Identify which cell holds the provided text, then report its (X, Y) central coordinate. 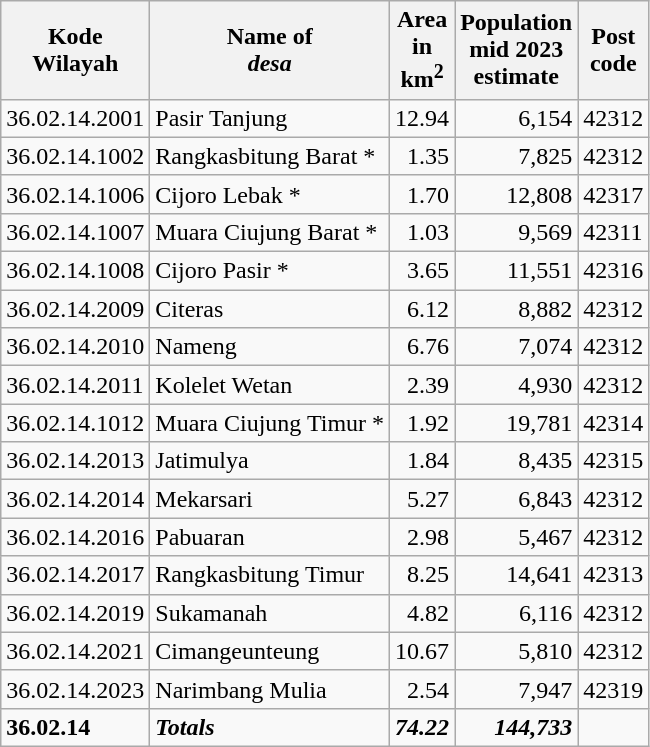
5,467 (516, 537)
11,551 (516, 271)
5,810 (516, 651)
Sukamanah (270, 613)
144,733 (516, 727)
6.76 (422, 347)
7,074 (516, 347)
7,947 (516, 689)
3.65 (422, 271)
Cijoro Lebak * (270, 194)
1.70 (422, 194)
Kolelet Wetan (270, 385)
36.02.14.1008 (76, 271)
Jatimulya (270, 461)
Area in km2 (422, 50)
42319 (614, 689)
Totals (270, 727)
Cijoro Pasir * (270, 271)
2.54 (422, 689)
9,569 (516, 232)
36.02.14.2009 (76, 309)
14,641 (516, 575)
6,843 (516, 499)
4.82 (422, 613)
36.02.14.2001 (76, 118)
Populationmid 2023estimate (516, 50)
Rangkasbitung Timur (270, 575)
42315 (614, 461)
1.03 (422, 232)
74.22 (422, 727)
5.27 (422, 499)
36.02.14.2011 (76, 385)
8,882 (516, 309)
36.02.14.2016 (76, 537)
Pabuaran (270, 537)
Narimbang Mulia (270, 689)
36.02.14.1006 (76, 194)
Pasir Tanjung (270, 118)
42317 (614, 194)
Mekarsari (270, 499)
19,781 (516, 423)
Nameng (270, 347)
36.02.14.1007 (76, 232)
Cimangeunteung (270, 651)
7,825 (516, 156)
42311 (614, 232)
8.25 (422, 575)
36.02.14.2010 (76, 347)
1.92 (422, 423)
36.02.14.1012 (76, 423)
8,435 (516, 461)
42313 (614, 575)
36.02.14.2017 (76, 575)
42314 (614, 423)
Rangkasbitung Barat * (270, 156)
2.39 (422, 385)
12.94 (422, 118)
42316 (614, 271)
6,154 (516, 118)
4,930 (516, 385)
36.02.14.1002 (76, 156)
10.67 (422, 651)
1.35 (422, 156)
Muara Ciujung Barat * (270, 232)
36.02.14.2019 (76, 613)
12,808 (516, 194)
6.12 (422, 309)
36.02.14 (76, 727)
1.84 (422, 461)
6,116 (516, 613)
36.02.14.2021 (76, 651)
Postcode (614, 50)
36.02.14.2023 (76, 689)
2.98 (422, 537)
36.02.14.2014 (76, 499)
36.02.14.2013 (76, 461)
Name of desa (270, 50)
Kode Wilayah (76, 50)
Muara Ciujung Timur * (270, 423)
Citeras (270, 309)
